Locate the cell with the specified text and output its (x, y) center coordinate. 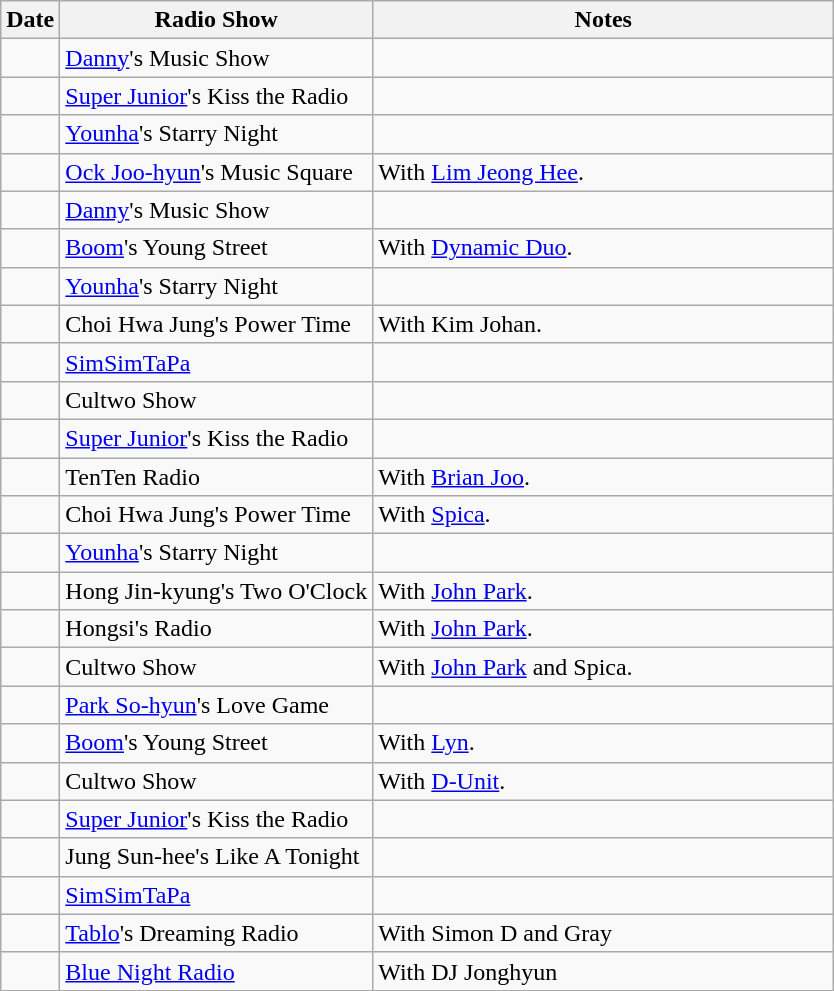
Blue Night Radio (216, 971)
Ock Joo-hyun's Music Square (216, 172)
Radio Show (216, 20)
With Kim Johan. (604, 324)
Jung Sun-hee's Like A Tonight (216, 857)
With D-Unit. (604, 781)
With DJ Jonghyun (604, 971)
Tablo's Dreaming Radio (216, 933)
With Brian Joo. (604, 477)
Park So-hyun's Love Game (216, 705)
With Lim Jeong Hee. (604, 172)
With John Park and Spica. (604, 667)
Hongsi's Radio (216, 629)
With Lyn. (604, 743)
With Spica. (604, 515)
Date (30, 20)
TenTen Radio (216, 477)
With Simon D and Gray (604, 933)
With Dynamic Duo. (604, 248)
Notes (604, 20)
Hong Jin-kyung's Two O'Clock (216, 591)
